Find where the given text appears and provide that cell's center as [X, Y] coordinate. 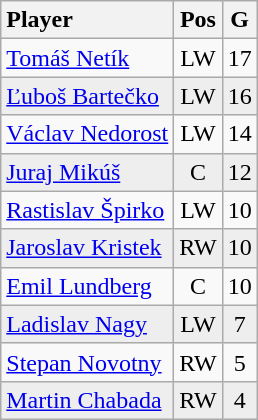
G [240, 20]
Václav Nedorost [88, 134]
Pos [198, 20]
Tomáš Netík [88, 58]
Player [88, 20]
Jaroslav Kristek [88, 248]
Ľuboš Bartečko [88, 96]
12 [240, 172]
16 [240, 96]
17 [240, 58]
7 [240, 324]
Rastislav Špirko [88, 210]
Emil Lundberg [88, 286]
Martin Chabada [88, 400]
Ladislav Nagy [88, 324]
Stepan Novotny [88, 362]
5 [240, 362]
Juraj Mikúš [88, 172]
4 [240, 400]
14 [240, 134]
